Identify which cell holds the provided text, then report its [x, y] central coordinate. 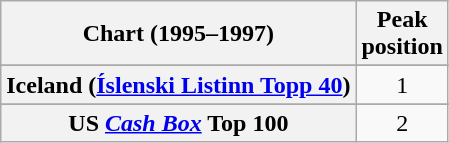
US Cash Box Top 100 [178, 123]
Peakposition [402, 34]
Iceland (Íslenski Listinn Topp 40) [178, 85]
1 [402, 85]
2 [402, 123]
Chart (1995–1997) [178, 34]
